Capture the cell that displays the provided text and extract its [x, y] central coordinate. 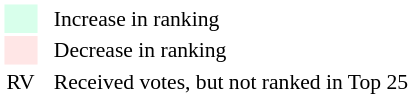
Received votes, but not ranked in Top 25 [230, 82]
Decrease in ranking [230, 50]
Increase in ranking [230, 18]
RV [22, 82]
